Capture the cell that displays the provided text and extract its (x, y) central coordinate. 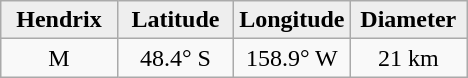
Diameter (408, 20)
21 km (408, 58)
Longitude (292, 20)
Latitude (175, 20)
158.9° W (292, 58)
48.4° S (175, 58)
M (59, 58)
Hendrix (59, 20)
